Determine the (x, y) coordinate at the center of the cell enclosing the given text.  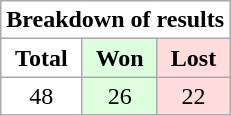
Total (42, 58)
Won (120, 58)
Breakdown of results (116, 20)
Lost (193, 58)
26 (120, 96)
22 (193, 96)
48 (42, 96)
